Detect which cell encompasses the target text, then output its [x, y] center coordinate. 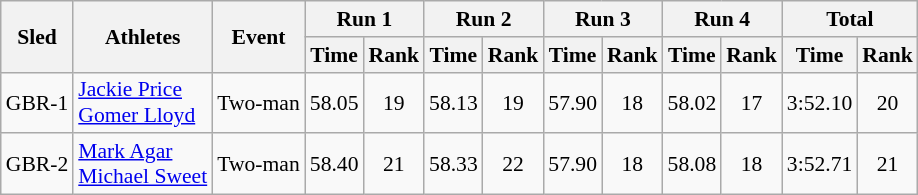
58.40 [334, 164]
Run 1 [364, 19]
Run 4 [722, 19]
Run 3 [602, 19]
Run 2 [484, 19]
GBR-2 [37, 164]
Jackie PriceGomer Lloyd [142, 102]
58.05 [334, 102]
Event [258, 36]
17 [752, 102]
58.33 [454, 164]
3:52.10 [820, 102]
Mark AgarMichael Sweet [142, 164]
3:52.71 [820, 164]
58.08 [692, 164]
20 [888, 102]
58.02 [692, 102]
Athletes [142, 36]
22 [514, 164]
GBR-1 [37, 102]
Sled [37, 36]
Total [850, 19]
58.13 [454, 102]
